Extract the [X, Y] coordinate from the center of the cell holding the provided text.  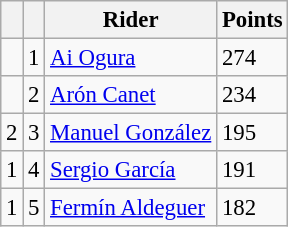
Fermín Aldeguer [131, 208]
Sergio García [131, 170]
Arón Canet [131, 95]
182 [252, 208]
Rider [131, 20]
191 [252, 170]
Ai Ogura [131, 58]
274 [252, 58]
4 [34, 170]
3 [34, 133]
5 [34, 208]
Points [252, 20]
234 [252, 95]
Manuel González [131, 133]
195 [252, 133]
